Pinpoint the cell where the given text exists, returning its (X, Y) midpoint coordinate. 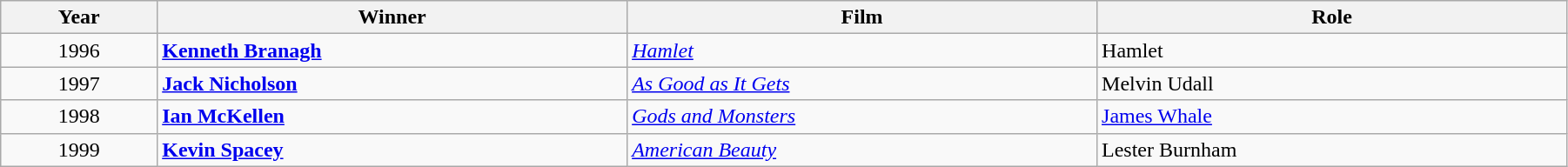
Role (1332, 17)
Winner (392, 17)
Kenneth Branagh (392, 50)
1997 (79, 83)
Jack Nicholson (392, 83)
American Beauty (862, 150)
Year (79, 17)
Gods and Monsters (862, 117)
James Whale (1332, 117)
1999 (79, 150)
Film (862, 17)
Ian McKellen (392, 117)
As Good as It Gets (862, 83)
1996 (79, 50)
Kevin Spacey (392, 150)
Lester Burnham (1332, 150)
1998 (79, 117)
Melvin Udall (1332, 83)
